Extract the [X, Y] coordinate from the center of the cell holding the provided text.  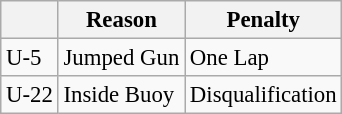
One Lap [264, 58]
U-5 [30, 58]
Reason [121, 20]
Jumped Gun [121, 58]
Penalty [264, 20]
U-22 [30, 95]
Inside Buoy [121, 95]
Disqualification [264, 95]
